Return [x, y] of the center of cell containing provided text 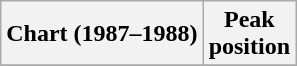
Chart (1987–1988) [102, 34]
Peakposition [249, 34]
